Extract the [X, Y] coordinate from the center of the cell holding the provided text.  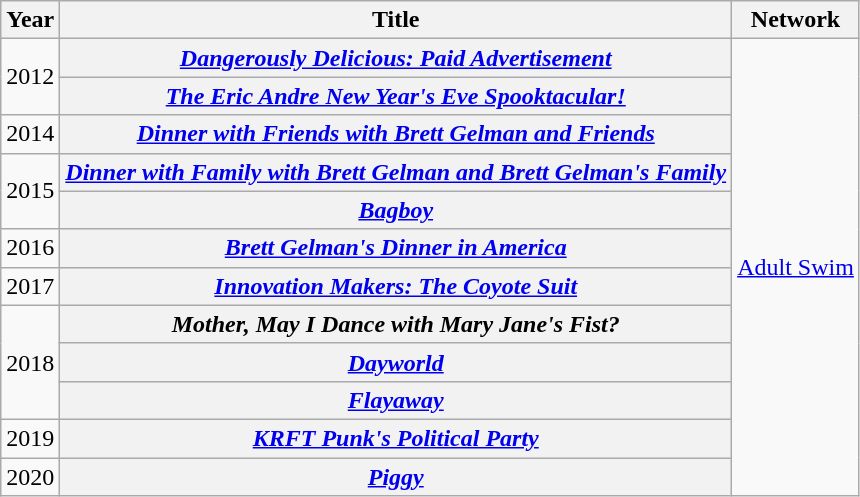
Adult Swim [796, 268]
Brett Gelman's Dinner in America [396, 248]
2019 [30, 438]
2012 [30, 77]
Dinner with Friends with Brett Gelman and Friends [396, 134]
Network [796, 20]
Dinner with Family with Brett Gelman and Brett Gelman's Family [396, 172]
2020 [30, 477]
2014 [30, 134]
2015 [30, 191]
2017 [30, 286]
Mother, May I Dance with Mary Jane's Fist? [396, 324]
Year [30, 20]
Bagboy [396, 210]
2016 [30, 248]
Piggy [396, 477]
Dangerously Delicious: Paid Advertisement [396, 58]
Innovation Makers: The Coyote Suit [396, 286]
Flayaway [396, 400]
The Eric Andre New Year's Eve Spooktacular! [396, 96]
2018 [30, 362]
Dayworld [396, 362]
KRFT Punk's Political Party [396, 438]
Title [396, 20]
